Pinpoint the cell where the given text exists, returning its [x, y] midpoint coordinate. 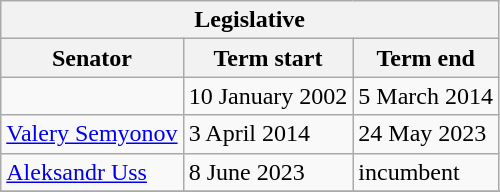
Aleksandr Uss [92, 172]
8 June 2023 [268, 172]
Valery Semyonov [92, 134]
10 January 2002 [268, 96]
Term start [268, 58]
incumbent [426, 172]
24 May 2023 [426, 134]
3 April 2014 [268, 134]
Term end [426, 58]
Senator [92, 58]
5 March 2014 [426, 96]
Legislative [250, 20]
